Capture the cell that displays the provided text and extract its [x, y] central coordinate. 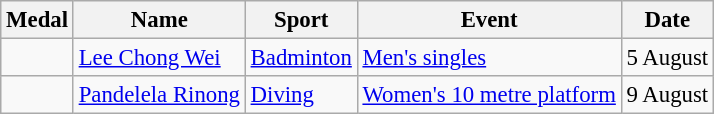
Date [667, 20]
Event [489, 20]
Men's singles [489, 58]
Lee Chong Wei [159, 58]
Medal [38, 20]
Pandelela Rinong [159, 95]
Name [159, 20]
Women's 10 metre platform [489, 95]
Badminton [301, 58]
9 August [667, 95]
Sport [301, 20]
5 August [667, 58]
Diving [301, 95]
